Detect which cell encompasses the target text, then output its (x, y) center coordinate. 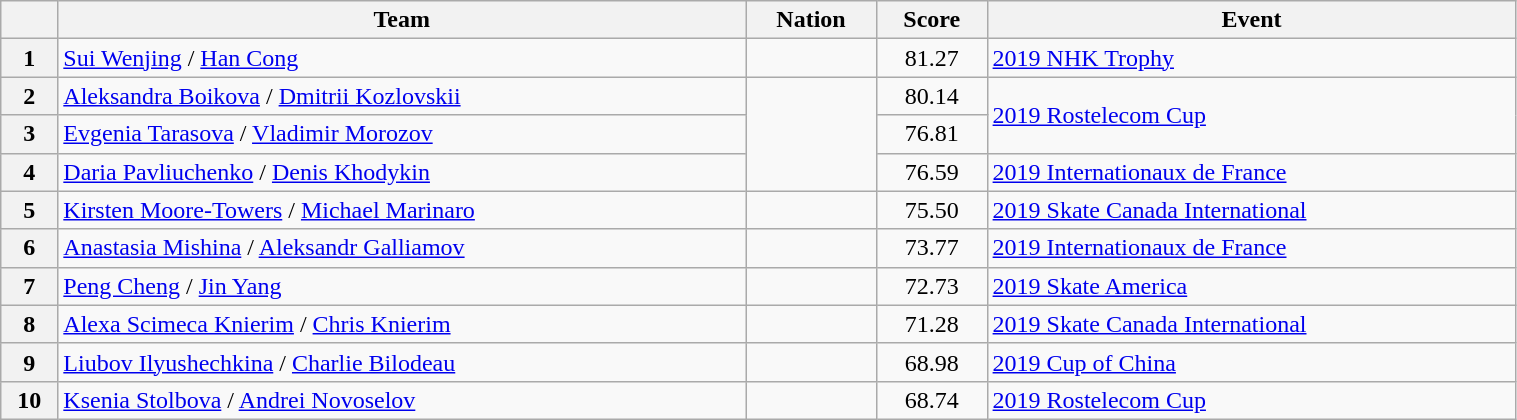
Nation (812, 20)
75.50 (932, 210)
1 (30, 58)
Event (1252, 20)
Kirsten Moore-Towers / Michael Marinaro (402, 210)
Alexa Scimeca Knierim / Chris Knierim (402, 324)
3 (30, 134)
Sui Wenjing / Han Cong (402, 58)
Peng Cheng / Jin Yang (402, 286)
68.98 (932, 362)
72.73 (932, 286)
76.59 (932, 172)
Ksenia Stolbova / Andrei Novoselov (402, 400)
Aleksandra Boikova / Dmitrii Kozlovskii (402, 96)
6 (30, 248)
71.28 (932, 324)
4 (30, 172)
9 (30, 362)
76.81 (932, 134)
80.14 (932, 96)
2019 Skate America (1252, 286)
Daria Pavliuchenko / Denis Khodykin (402, 172)
10 (30, 400)
Team (402, 20)
73.77 (932, 248)
Liubov Ilyushechkina / Charlie Bilodeau (402, 362)
68.74 (932, 400)
2 (30, 96)
Anastasia Mishina / Aleksandr Galliamov (402, 248)
5 (30, 210)
81.27 (932, 58)
Evgenia Tarasova / Vladimir Morozov (402, 134)
2019 Cup of China (1252, 362)
8 (30, 324)
Score (932, 20)
2019 NHK Trophy (1252, 58)
7 (30, 286)
